Capture the cell that displays the provided text and extract its (X, Y) central coordinate. 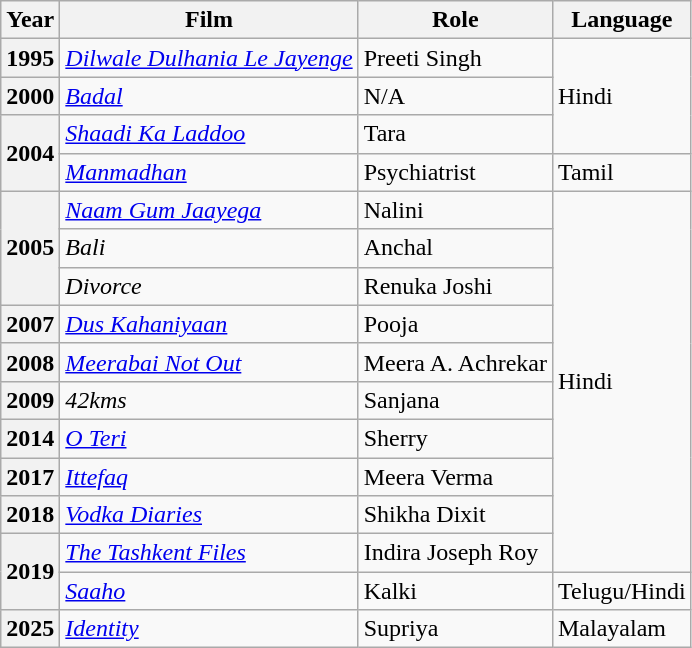
Language (622, 20)
Shikha Dixit (455, 515)
Nalini (455, 210)
Kalki (455, 591)
42kms (209, 400)
Badal (209, 96)
2007 (30, 324)
O Teri (209, 438)
Shaadi Ka Laddoo (209, 134)
2005 (30, 248)
2014 (30, 438)
Bali (209, 248)
2018 (30, 515)
2000 (30, 96)
Anchal (455, 248)
Meera A. Achrekar (455, 362)
Dus Kahaniyaan (209, 324)
Psychiatrist (455, 172)
Pooja (455, 324)
Naam Gum Jaayega (209, 210)
N/A (455, 96)
Tara (455, 134)
Sanjana (455, 400)
2025 (30, 629)
2009 (30, 400)
Vodka Diaries (209, 515)
Manmadhan (209, 172)
2008 (30, 362)
1995 (30, 58)
Preeti Singh (455, 58)
Ittefaq (209, 477)
2017 (30, 477)
Year (30, 20)
Sherry (455, 438)
Role (455, 20)
Tamil (622, 172)
Malayalam (622, 629)
Film (209, 20)
2019 (30, 572)
2004 (30, 153)
Divorce (209, 286)
Telugu/Hindi (622, 591)
Indira Joseph Roy (455, 553)
The Tashkent Files (209, 553)
Meerabai Not Out (209, 362)
Dilwale Dulhania Le Jayenge (209, 58)
Saaho (209, 591)
Identity (209, 629)
Supriya (455, 629)
Meera Verma (455, 477)
Renuka Joshi (455, 286)
